Locate the cell with the specified text and output its [X, Y] center coordinate. 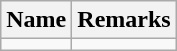
Name [36, 20]
Remarks [124, 20]
